Identify which cell holds the provided text, then report its (X, Y) central coordinate. 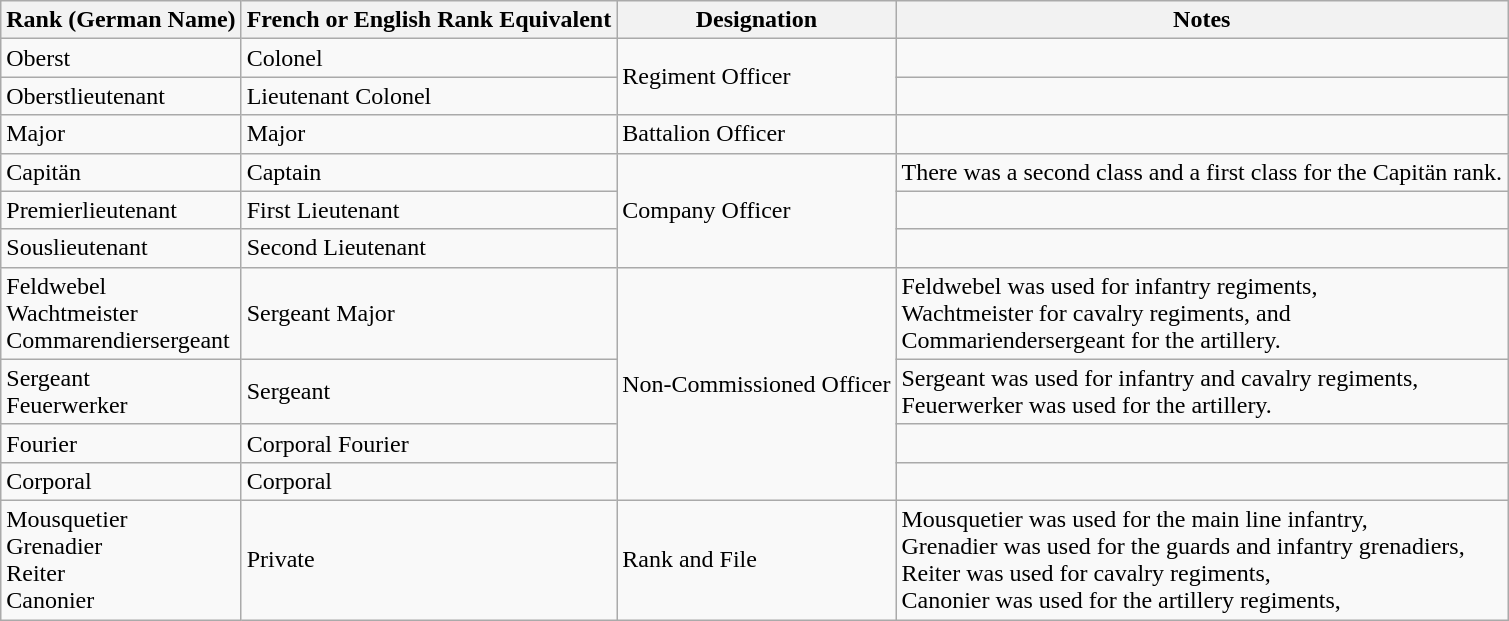
First Lieutenant (429, 210)
Designation (756, 20)
Rank (German Name) (121, 20)
Lieutenant Colonel (429, 96)
Capitän (121, 172)
Private (429, 560)
French or English Rank Equivalent (429, 20)
MousquetierGrenadierReiterCanonier (121, 560)
Second Lieutenant (429, 248)
Captain (429, 172)
Fourier (121, 443)
FeldwebelWachtmeisterCommarendiersergeant (121, 313)
Sergeant Major (429, 313)
Oberst (121, 58)
Corporal Fourier (429, 443)
Premierlieutenant (121, 210)
Notes (1202, 20)
There was a second class and a first class for the Capitän rank. (1202, 172)
Regiment Officer (756, 77)
Oberstlieutenant (121, 96)
Sergeant was used for infantry and cavalry regiments,Feuerwerker was used for the artillery. (1202, 392)
Non-Commissioned Officer (756, 384)
SergeantFeuerwerker (121, 392)
Sergeant (429, 392)
Souslieutenant (121, 248)
Rank and File (756, 560)
Battalion Officer (756, 134)
Colonel (429, 58)
Feldwebel was used for infantry regiments,Wachtmeister for cavalry regiments, andCommariendersergeant for the artillery. (1202, 313)
Company Officer (756, 210)
